Determine the (x, y) coordinate at the center of the cell enclosing the given text.  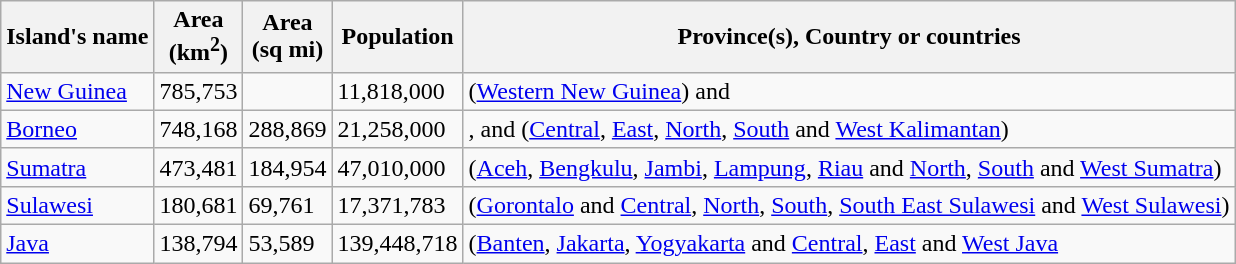
(Aceh, Bengkulu, Jambi, Lampung, Riau and North, South and West Sumatra) (849, 167)
(Banten, Jakarta, Yogyakarta and Central, East and West Java (849, 244)
47,010,000 (398, 167)
11,818,000 (398, 91)
Sumatra (78, 167)
288,869 (288, 129)
53,589 (288, 244)
New Guinea (78, 91)
Sulawesi (78, 205)
180,681 (198, 205)
748,168 (198, 129)
69,761 (288, 205)
139,448,718 (398, 244)
Area(sq mi) (288, 37)
473,481 (198, 167)
Island's name (78, 37)
17,371,783 (398, 205)
(Western New Guinea) and (849, 91)
Province(s), Country or countries (849, 37)
Population (398, 37)
Borneo (78, 129)
184,954 (288, 167)
785,753 (198, 91)
Area(km2) (198, 37)
Java (78, 244)
21,258,000 (398, 129)
(Gorontalo and Central, North, South, South East Sulawesi and West Sulawesi) (849, 205)
138,794 (198, 244)
, and (Central, East, North, South and West Kalimantan) (849, 129)
